For the text-containing cell, return its midpoint in (x, y) coordinate format. 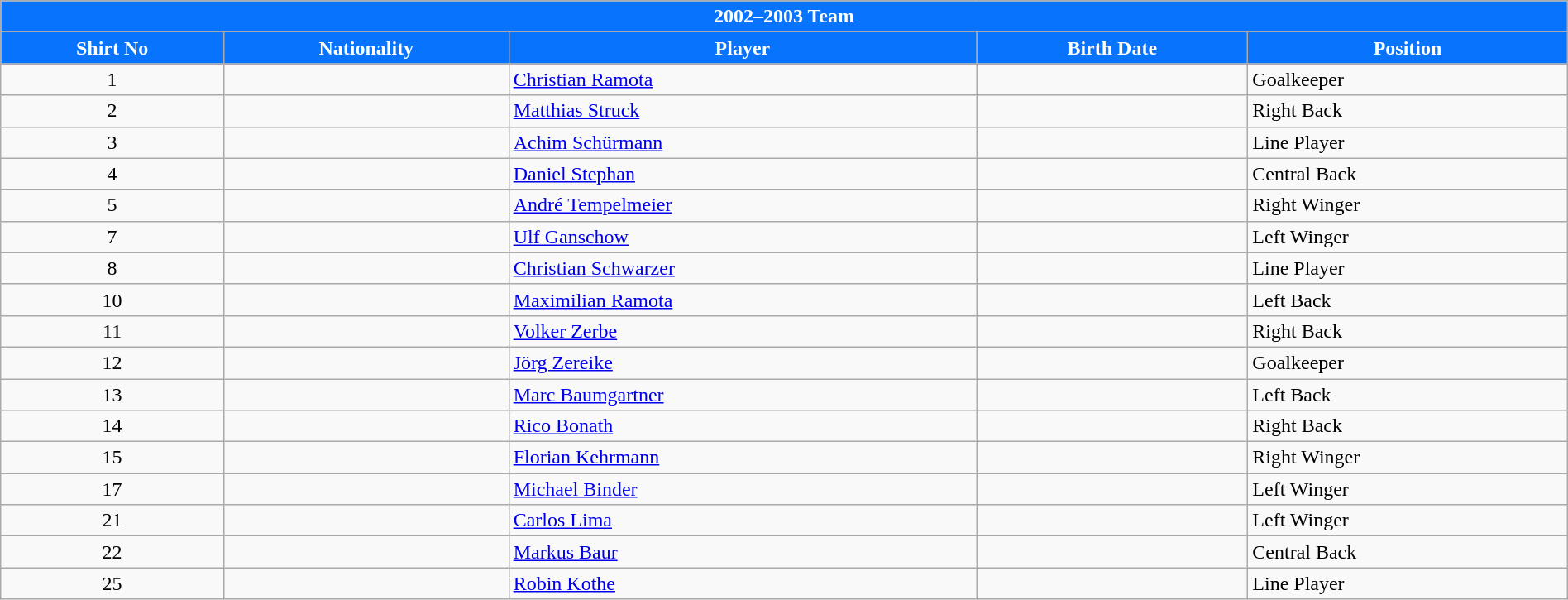
Daniel Stephan (743, 174)
7 (112, 237)
André Tempelmeier (743, 205)
Player (743, 48)
22 (112, 552)
14 (112, 426)
13 (112, 395)
25 (112, 583)
1 (112, 79)
3 (112, 142)
Matthias Struck (743, 111)
Jörg Zereike (743, 362)
Christian Schwarzer (743, 268)
Achim Schürmann (743, 142)
10 (112, 300)
Carlos Lima (743, 521)
Ulf Ganschow (743, 237)
11 (112, 331)
Robin Kothe (743, 583)
5 (112, 205)
Shirt No (112, 48)
Markus Baur (743, 552)
Rico Bonath (743, 426)
Birth Date (1112, 48)
2002–2003 Team (784, 17)
Nationality (366, 48)
Christian Ramota (743, 79)
12 (112, 362)
Maximilian Ramota (743, 300)
Florian Kehrmann (743, 458)
Marc Baumgartner (743, 395)
4 (112, 174)
8 (112, 268)
17 (112, 489)
Position (1408, 48)
Volker Zerbe (743, 331)
Michael Binder (743, 489)
2 (112, 111)
21 (112, 521)
15 (112, 458)
